Scan for the cell matching the given text and deliver its [X, Y] coordinate at center. 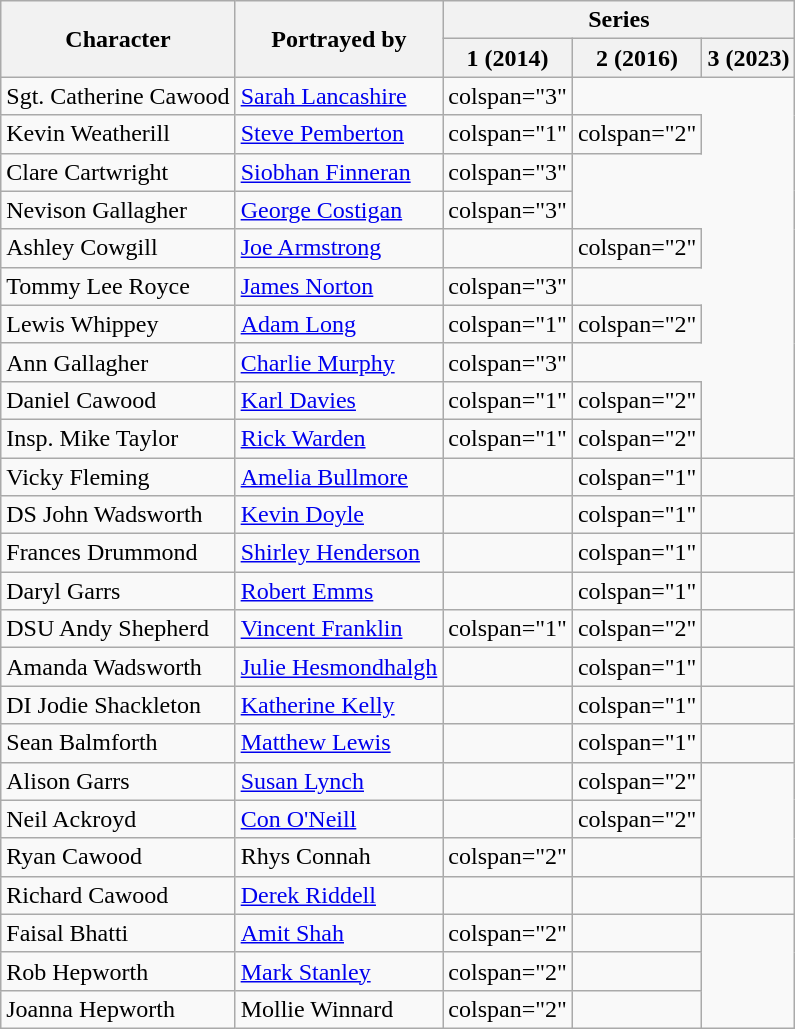
Ryan Cawood [118, 857]
Kevin Weatherill [118, 134]
3 (2023) [748, 58]
Katherine Kelly [339, 705]
Mollie Winnard [339, 1009]
Tommy Lee Royce [118, 286]
Insp. Mike Taylor [118, 438]
Siobhan Finneran [339, 172]
Karl Davies [339, 400]
Daryl Garrs [118, 591]
Kevin Doyle [339, 515]
Daniel Cawood [118, 400]
Adam Long [339, 324]
Joanna Hepworth [118, 1009]
Derek Riddell [339, 895]
Portrayed by [339, 39]
2 (2016) [637, 58]
Ashley Cowgill [118, 248]
Steve Pemberton [339, 134]
Sgt. Catherine Cawood [118, 96]
DSU Andy Shepherd [118, 629]
DI Jodie Shackleton [118, 705]
Vicky Fleming [118, 477]
James Norton [339, 286]
1 (2014) [508, 58]
DS John Wadsworth [118, 515]
Matthew Lewis [339, 743]
George Costigan [339, 210]
Susan Lynch [339, 781]
Series [619, 20]
Richard Cawood [118, 895]
Clare Cartwright [118, 172]
Sarah Lancashire [339, 96]
Mark Stanley [339, 971]
Vincent Franklin [339, 629]
Neil Ackroyd [118, 819]
Frances Drummond [118, 553]
Faisal Bhatti [118, 933]
Sean Balmforth [118, 743]
Rob Hepworth [118, 971]
Charlie Murphy [339, 362]
Shirley Henderson [339, 553]
Con O'Neill [339, 819]
Nevison Gallagher [118, 210]
Amit Shah [339, 933]
Julie Hesmondhalgh [339, 667]
Ann Gallagher [118, 362]
Rhys Connah [339, 857]
Amanda Wadsworth [118, 667]
Amelia Bullmore [339, 477]
Alison Garrs [118, 781]
Character [118, 39]
Rick Warden [339, 438]
Joe Armstrong [339, 248]
Lewis Whippey [118, 324]
Robert Emms [339, 591]
